Locate the cell with the specified text and output its (X, Y) center coordinate. 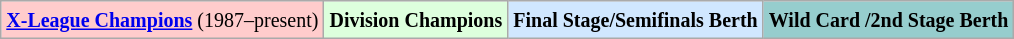
Wild Card /2nd Stage Berth (888, 20)
Division Champions (416, 20)
Final Stage/Semifinals Berth (636, 20)
X-League Champions (1987–present) (162, 20)
